For the text-containing cell, return its midpoint in [X, Y] coordinate format. 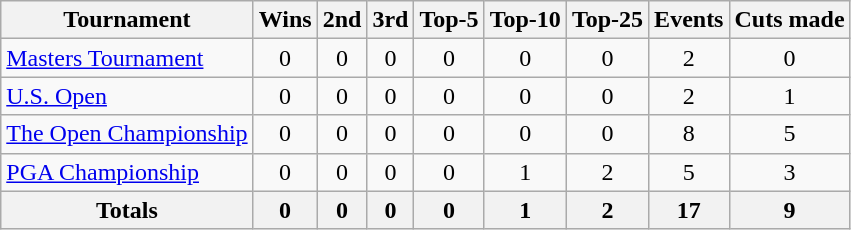
8 [689, 134]
3rd [390, 20]
Cuts made [790, 20]
U.S. Open [127, 96]
9 [790, 210]
PGA Championship [127, 172]
17 [689, 210]
Masters Tournament [127, 58]
Totals [127, 210]
Tournament [127, 20]
Events [689, 20]
Top-10 [525, 20]
Top-25 [607, 20]
Wins [285, 20]
2nd [342, 20]
The Open Championship [127, 134]
Top-5 [449, 20]
3 [790, 172]
